Return [x, y] of the center of cell containing provided text 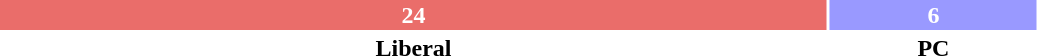
6 [934, 15]
24 [414, 15]
